Find where the given text appears and provide that cell's center as (X, Y) coordinate. 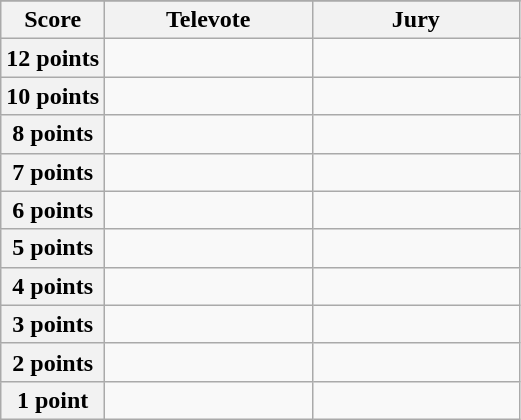
3 points (53, 324)
Televote (209, 20)
12 points (53, 58)
Score (53, 20)
7 points (53, 172)
8 points (53, 134)
Jury (416, 20)
1 point (53, 400)
2 points (53, 362)
6 points (53, 210)
4 points (53, 286)
5 points (53, 248)
10 points (53, 96)
